Detect which cell encompasses the target text, then output its [x, y] center coordinate. 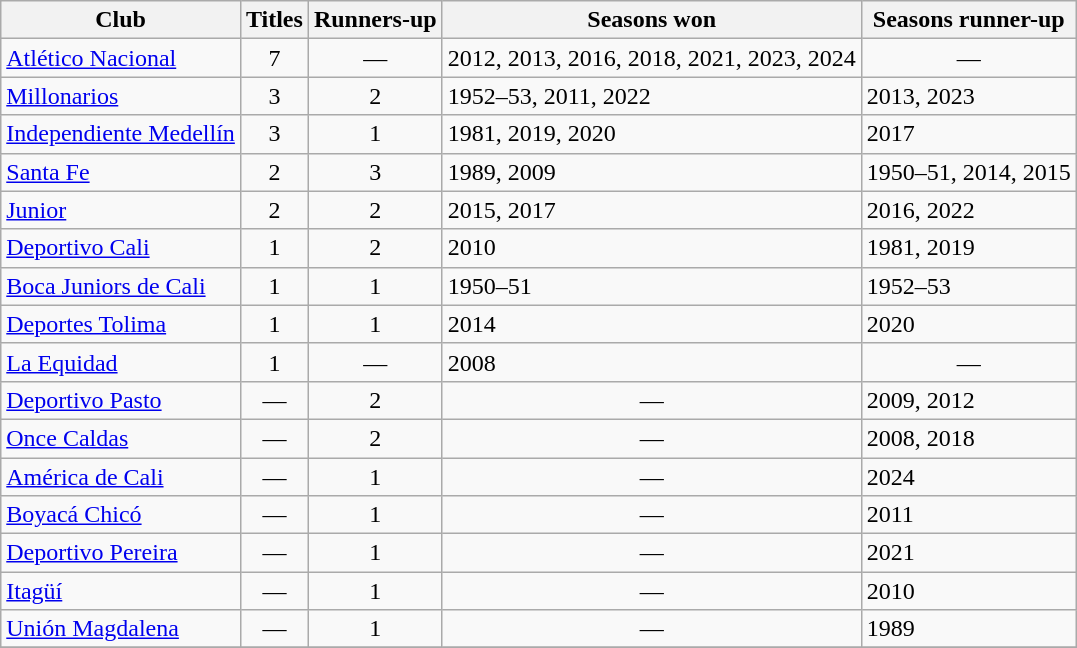
1950–51 [652, 286]
Junior [121, 210]
Titles [274, 20]
Club [121, 20]
2015, 2017 [652, 210]
Unión Magdalena [121, 629]
2009, 2012 [968, 400]
Boca Juniors de Cali [121, 286]
2020 [968, 324]
1989 [968, 629]
2021 [968, 553]
Runners-up [375, 20]
Deportes Tolima [121, 324]
Deportivo Pasto [121, 400]
2017 [968, 134]
7 [274, 58]
Itagüí [121, 591]
Millonarios [121, 96]
1952–53 [968, 286]
1950–51, 2014, 2015 [968, 172]
2008, 2018 [968, 438]
Seasons runner-up [968, 20]
La Equidad [121, 362]
2013, 2023 [968, 96]
2012, 2013, 2016, 2018, 2021, 2023, 2024 [652, 58]
2016, 2022 [968, 210]
1981, 2019, 2020 [652, 134]
2008 [652, 362]
Boyacá Chicó [121, 515]
1981, 2019 [968, 248]
Santa Fe [121, 172]
2011 [968, 515]
Once Caldas [121, 438]
Seasons won [652, 20]
1952–53, 2011, 2022 [652, 96]
Independiente Medellín [121, 134]
Deportivo Pereira [121, 553]
Deportivo Cali [121, 248]
América de Cali [121, 477]
2024 [968, 477]
Atlético Nacional [121, 58]
1989, 2009 [652, 172]
2014 [652, 324]
